Output the (X, Y) coordinate of the center of the cell containing the given text.  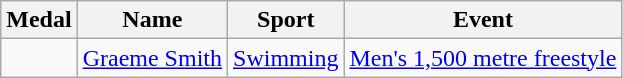
Medal (39, 20)
Men's 1,500 metre freestyle (483, 58)
Name (152, 20)
Graeme Smith (152, 58)
Sport (286, 20)
Swimming (286, 58)
Event (483, 20)
